Locate the cell with the specified text and output its [x, y] center coordinate. 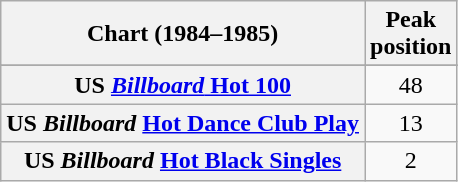
Chart (1984–1985) [183, 34]
48 [411, 85]
13 [411, 123]
US Billboard Hot 100 [183, 85]
US Billboard Hot Dance Club Play [183, 123]
2 [411, 161]
Peakposition [411, 34]
US Billboard Hot Black Singles [183, 161]
